For the text-containing cell, return its midpoint in [X, Y] coordinate format. 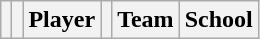
Player [62, 20]
School [218, 20]
Team [146, 20]
